Pinpoint the cell where the given text exists, returning its [X, Y] midpoint coordinate. 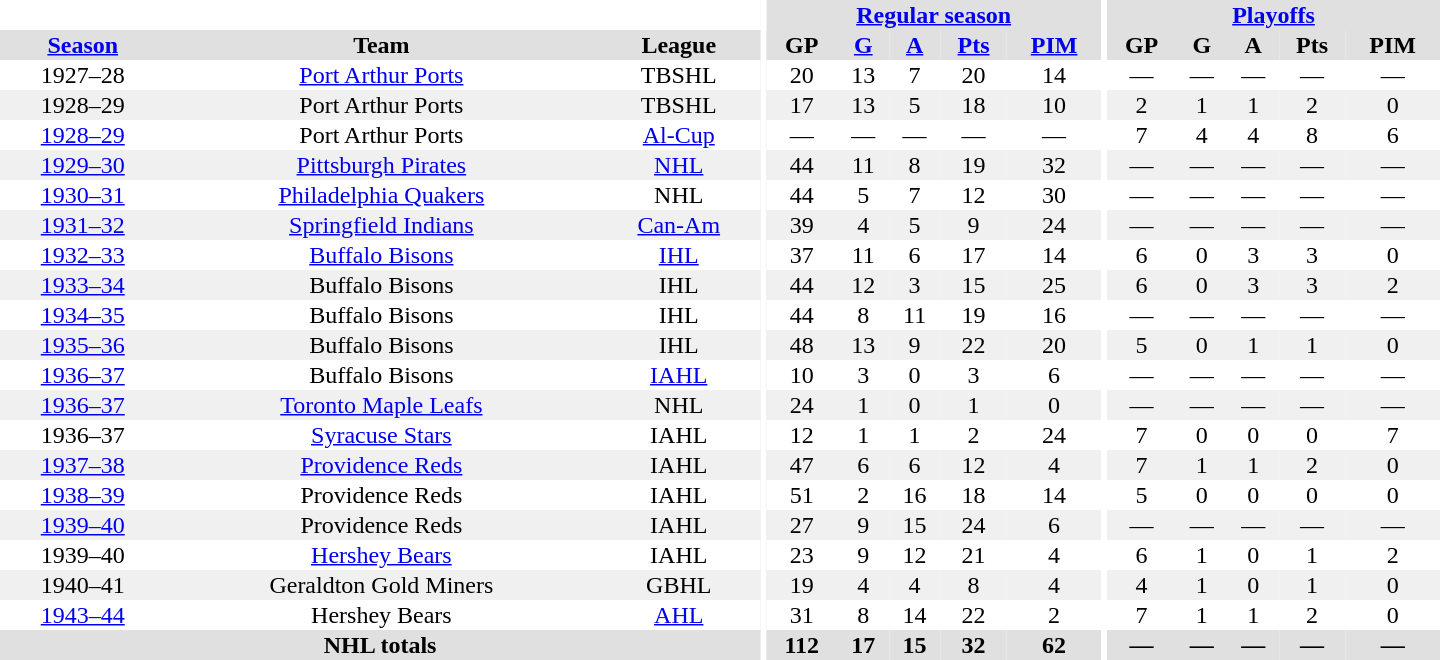
1940–41 [82, 585]
39 [802, 225]
23 [802, 555]
Season [82, 45]
62 [1054, 645]
Syracuse Stars [381, 435]
1930–31 [82, 195]
51 [802, 495]
Pittsburgh Pirates [381, 165]
112 [802, 645]
NHL totals [380, 645]
47 [802, 465]
1933–34 [82, 285]
Al-Cup [678, 135]
Team [381, 45]
31 [802, 615]
25 [1054, 285]
1943–44 [82, 615]
1934–35 [82, 315]
Regular season [934, 15]
League [678, 45]
Springfield Indians [381, 225]
30 [1054, 195]
Playoffs [1274, 15]
1929–30 [82, 165]
GBHL [678, 585]
Can-Am [678, 225]
AHL [678, 615]
1935–36 [82, 345]
48 [802, 345]
1937–38 [82, 465]
21 [974, 555]
Geraldton Gold Miners [381, 585]
1931–32 [82, 225]
Philadelphia Quakers [381, 195]
27 [802, 525]
1932–33 [82, 255]
37 [802, 255]
Toronto Maple Leafs [381, 405]
1938–39 [82, 495]
1927–28 [82, 75]
